Find where the given text appears and provide that cell's center as (X, Y) coordinate. 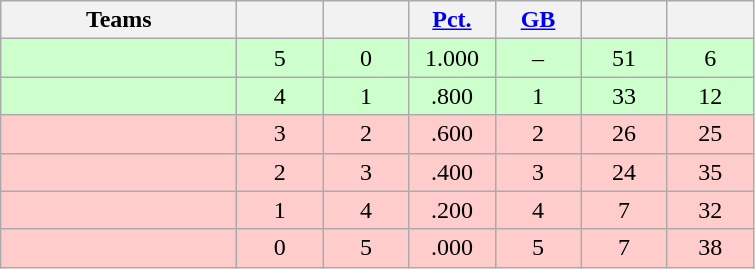
25 (710, 134)
.400 (452, 172)
.000 (452, 248)
51 (624, 58)
38 (710, 248)
33 (624, 96)
24 (624, 172)
26 (624, 134)
Teams (119, 20)
Pct. (452, 20)
12 (710, 96)
1.000 (452, 58)
.800 (452, 96)
– (538, 58)
35 (710, 172)
GB (538, 20)
.600 (452, 134)
6 (710, 58)
32 (710, 210)
.200 (452, 210)
